Capture the cell that displays the provided text and extract its (x, y) central coordinate. 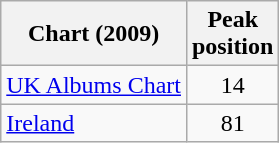
Peakposition (232, 34)
UK Albums Chart (94, 85)
81 (232, 123)
14 (232, 85)
Chart (2009) (94, 34)
Ireland (94, 123)
